Scan for the cell matching the given text and deliver its [x, y] coordinate at center. 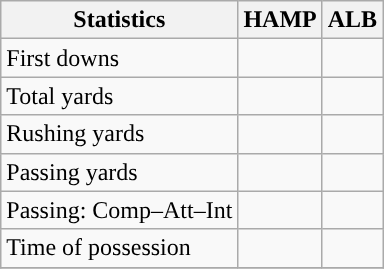
Statistics [120, 20]
Rushing yards [120, 134]
ALB [352, 20]
Total yards [120, 96]
Time of possession [120, 248]
Passing yards [120, 172]
First downs [120, 58]
HAMP [280, 20]
Passing: Comp–Att–Int [120, 210]
